Detect which cell encompasses the target text, then output its (x, y) center coordinate. 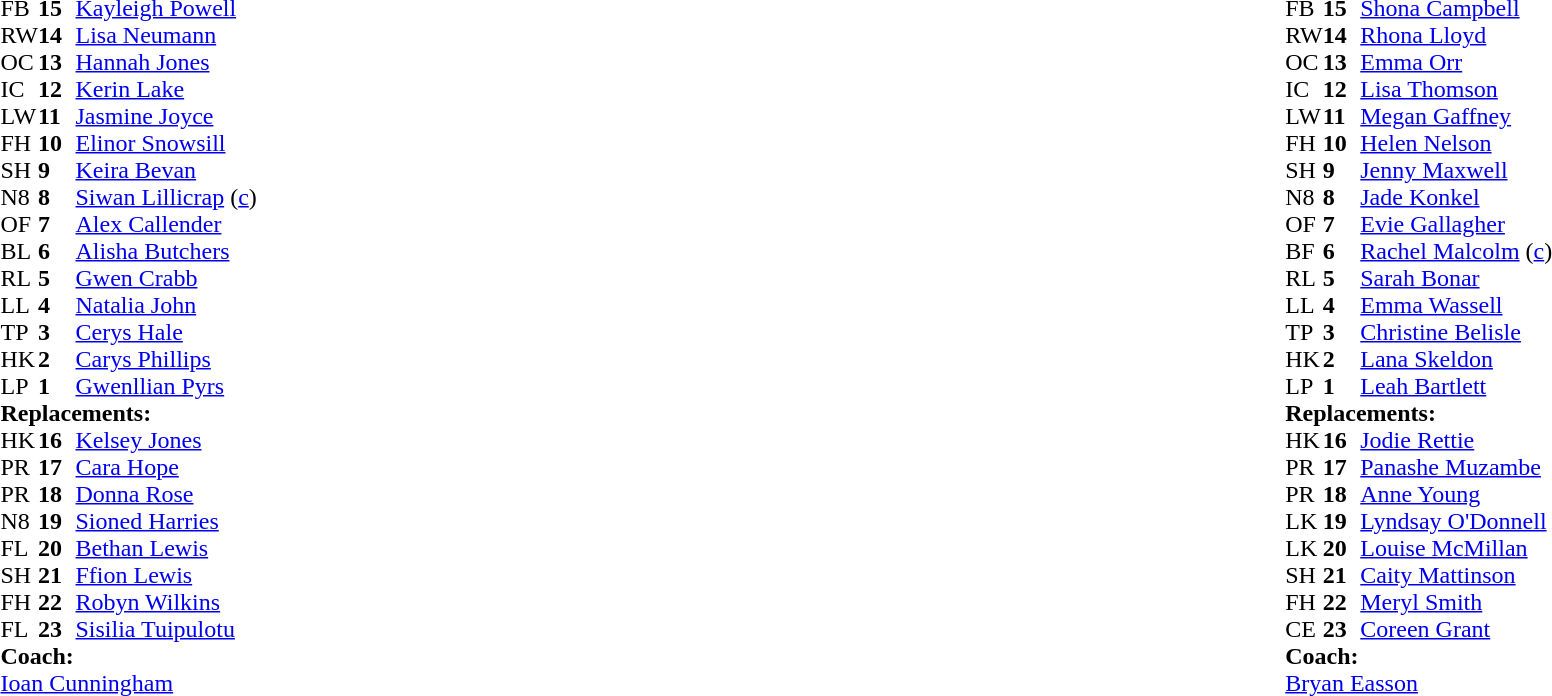
Cerys Hale (166, 332)
Megan Gaffney (1456, 116)
Gwenllian Pyrs (166, 386)
Sisilia Tuipulotu (166, 630)
Sioned Harries (166, 522)
Lisa Thomson (1456, 90)
Alisha Butchers (166, 252)
Rachel Malcolm (c) (1456, 252)
Siwan Lillicrap (c) (166, 198)
Bethan Lewis (166, 548)
Donna Rose (166, 494)
Lyndsay O'Donnell (1456, 522)
Jenny Maxwell (1456, 170)
CE (1304, 630)
Emma Wassell (1456, 306)
Gwen Crabb (166, 278)
Christine Belisle (1456, 332)
Carys Phillips (166, 360)
Jodie Rettie (1456, 440)
Helen Nelson (1456, 144)
Coreen Grant (1456, 630)
Anne Young (1456, 494)
Lisa Neumann (166, 36)
Robyn Wilkins (166, 602)
Sarah Bonar (1456, 278)
Leah Bartlett (1456, 386)
Hannah Jones (166, 62)
Emma Orr (1456, 62)
Caity Mattinson (1456, 576)
Alex Callender (166, 224)
Meryl Smith (1456, 602)
BL (19, 252)
Kerin Lake (166, 90)
Jade Konkel (1456, 198)
Ffion Lewis (166, 576)
Cara Hope (166, 468)
Natalia John (166, 306)
Rhona Lloyd (1456, 36)
Louise McMillan (1456, 548)
Elinor Snowsill (166, 144)
Keira Bevan (166, 170)
BF (1304, 252)
Panashe Muzambe (1456, 468)
Evie Gallagher (1456, 224)
Lana Skeldon (1456, 360)
Jasmine Joyce (166, 116)
Kelsey Jones (166, 440)
